Provide the [x, y] coordinate of the cell's center where the given text is located.  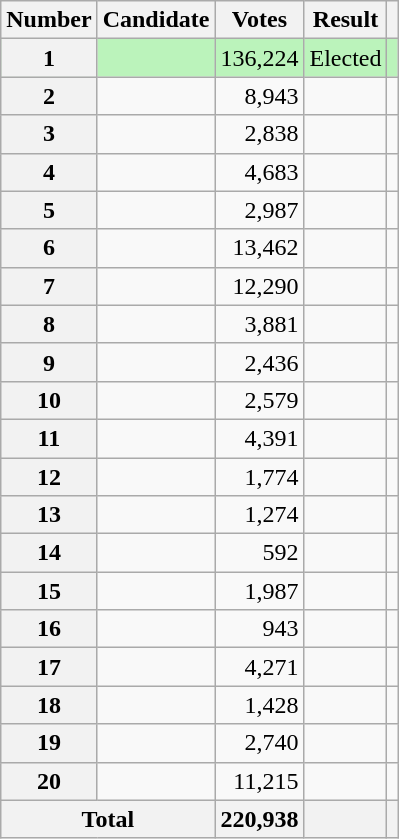
16 [49, 629]
13,462 [260, 248]
2 [49, 96]
1,274 [260, 515]
19 [49, 743]
3 [49, 134]
1 [49, 58]
Votes [260, 20]
2,436 [260, 362]
136,224 [260, 58]
9 [49, 362]
13 [49, 515]
1,987 [260, 591]
Result [346, 20]
4,683 [260, 172]
1,428 [260, 705]
4,271 [260, 667]
4,391 [260, 438]
4 [49, 172]
Total [108, 819]
1,774 [260, 477]
11 [49, 438]
8 [49, 324]
8,943 [260, 96]
12 [49, 477]
20 [49, 781]
3,881 [260, 324]
2,838 [260, 134]
6 [49, 248]
5 [49, 210]
943 [260, 629]
17 [49, 667]
2,579 [260, 400]
10 [49, 400]
15 [49, 591]
592 [260, 553]
11,215 [260, 781]
7 [49, 286]
Candidate [156, 20]
2,740 [260, 743]
14 [49, 553]
Number [49, 20]
18 [49, 705]
220,938 [260, 819]
12,290 [260, 286]
2,987 [260, 210]
Elected [346, 58]
